Pinpoint the cell where the given text exists, returning its [x, y] midpoint coordinate. 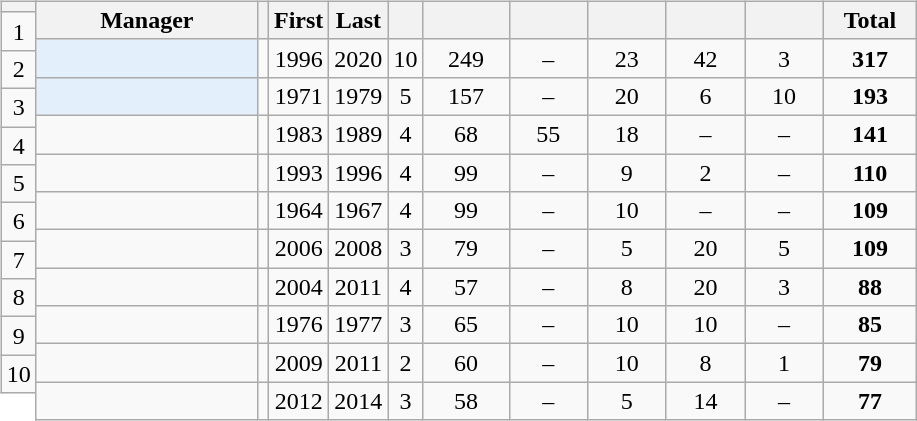
1976 [298, 325]
1979 [358, 96]
193 [870, 96]
1977 [358, 325]
1967 [358, 211]
2020 [358, 58]
65 [466, 325]
2009 [298, 363]
2008 [358, 249]
249 [466, 58]
1971 [298, 96]
Total [870, 20]
Manager [146, 20]
7 [18, 260]
77 [870, 401]
68 [466, 134]
1983 [298, 134]
1964 [298, 211]
18 [628, 134]
58 [466, 401]
2006 [298, 249]
85 [870, 325]
110 [870, 173]
First [298, 20]
317 [870, 58]
55 [548, 134]
60 [466, 363]
42 [706, 58]
Last [358, 20]
141 [870, 134]
23 [628, 58]
14 [706, 401]
2014 [358, 401]
57 [466, 287]
2004 [298, 287]
2012 [298, 401]
1993 [298, 173]
157 [466, 96]
88 [870, 287]
1989 [358, 134]
